Detect which cell encompasses the target text, then output its [X, Y] center coordinate. 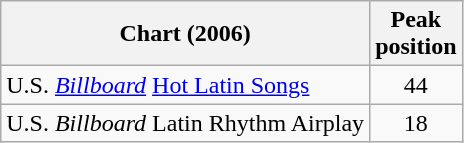
18 [416, 123]
U.S. Billboard Hot Latin Songs [186, 85]
Chart (2006) [186, 34]
U.S. Billboard Latin Rhythm Airplay [186, 123]
44 [416, 85]
Peakposition [416, 34]
